Provide the (X, Y) coordinate of the cell's center where the given text is located.  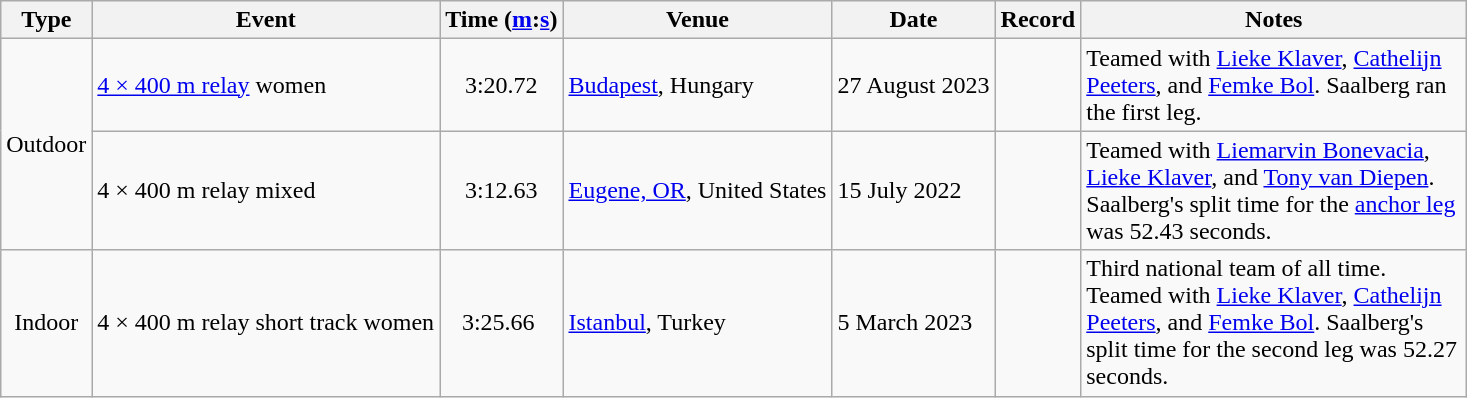
Time (m:s) (502, 20)
Indoor (46, 323)
3:20.72 (502, 85)
Teamed with Lieke Klaver, Cathelijn Peeters, and Femke Bol. Saalberg ran the first leg. (1274, 85)
Istanbul, Turkey (698, 323)
Teamed with Liemarvin Bonevacia, Lieke Klaver, and Tony van Diepen. Saalberg's split time for the anchor leg was 52.43 seconds. (1274, 190)
4 × 400 m relay women (266, 85)
Notes (1274, 20)
Eugene, OR, United States (698, 190)
3:12.63 (502, 190)
15 July 2022 (914, 190)
Date (914, 20)
Venue (698, 20)
Type (46, 20)
4 × 400 m relay short track women (266, 323)
Budapest, Hungary (698, 85)
3:25.66 (502, 323)
27 August 2023 (914, 85)
4 × 400 m relay mixed (266, 190)
Record (1038, 20)
5 March 2023 (914, 323)
Outdoor (46, 144)
Event (266, 20)
